Identify which cell holds the provided text, then report its [X, Y] central coordinate. 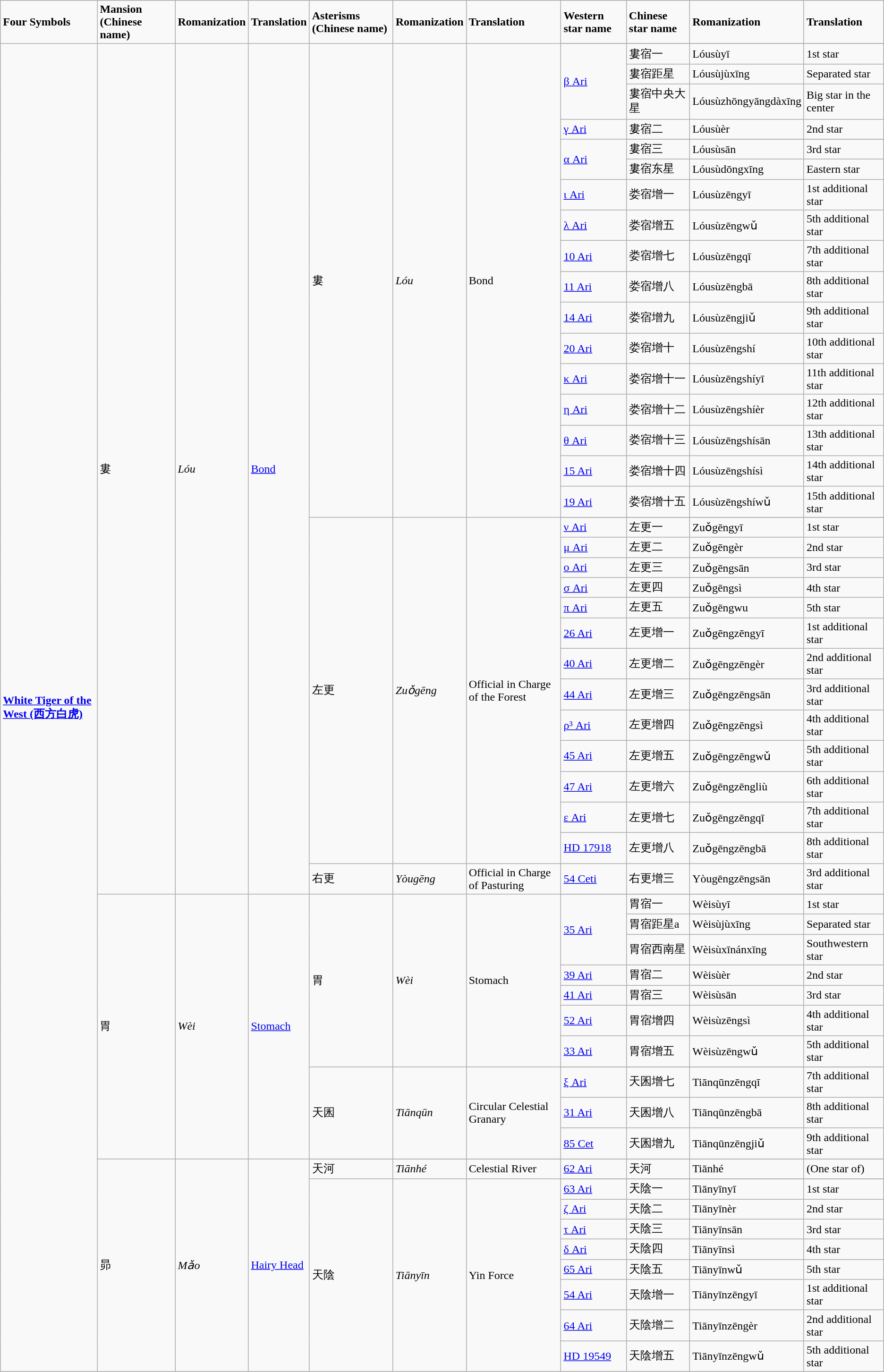
娄宿增十四 [658, 471]
Wèisùxīnánxīng [747, 950]
HD 17918 [594, 848]
Yòugēngzēngsān [747, 879]
52 Ari [594, 1021]
天囷增八 [658, 1112]
婁宿中央大星 [658, 102]
Zuǒgēngzēngyī [747, 633]
Zuǒgēngèr [747, 548]
α Ari [594, 160]
Zuǒgēngzēngliù [747, 787]
Lóusùzēngshíyī [747, 379]
Zuǒgēngzēngwǔ [747, 755]
Tiānyīnyī [747, 1189]
左更 [351, 690]
γ Ari [594, 129]
娄宿增五 [658, 226]
Celestial River [514, 1169]
Zuǒgēngyī [747, 527]
左更增八 [658, 848]
娄宿增九 [658, 317]
10th additional star [843, 348]
39 Ari [594, 975]
20 Ari [594, 348]
11th additional star [843, 379]
Lóusùzēngbā [747, 287]
胃宿一 [658, 905]
Lóusùyī [747, 54]
13th additional star [843, 440]
左更一 [658, 527]
左更增七 [658, 818]
胃宿二 [658, 975]
ο Ari [594, 567]
胃宿增五 [658, 1051]
娄宿增八 [658, 287]
Zuǒgēngzēngsì [747, 725]
64 Ari [594, 1326]
婁宿二 [658, 129]
天陰三 [658, 1229]
Lóusùzēngyī [747, 195]
10 Ari [594, 256]
天陰五 [658, 1269]
天陰四 [658, 1249]
μ Ari [594, 548]
15 Ari [594, 471]
14th additional star [843, 471]
ν Ari [594, 527]
47 Ari [594, 787]
40 Ari [594, 664]
Wèisùjùxīng [747, 924]
Tiānqūnzēngqī [747, 1082]
Zuǒgēngsān [747, 567]
HD 19549 [594, 1356]
Tiānyīnsān [747, 1229]
θ Ari [594, 440]
Tiānyīnsì [747, 1249]
娄宿增七 [658, 256]
ι Ari [594, 195]
Mansion (Chinese name) [136, 22]
Southwestern star [843, 950]
左更增二 [658, 664]
6th additional star [843, 787]
天陰增二 [658, 1326]
娄宿增一 [658, 195]
昴 [136, 1265]
δ Ari [594, 1249]
33 Ari [594, 1051]
胃宿增四 [658, 1021]
胃宿西南星 [658, 950]
Lóusùzēngwǔ [747, 226]
85 Cet [594, 1143]
β Ari [594, 81]
Eastern star [843, 169]
Official in Charge of the Forest [514, 690]
Tiānyīnèr [747, 1210]
Zuǒgēngzēngèr [747, 664]
Zuǒgēngzēngqī [747, 818]
η Ari [594, 410]
左更增一 [658, 633]
White Tiger of the West (西方白虎) [49, 708]
Hairy Head [279, 1265]
Tiānqūnzēngjiǔ [747, 1143]
Lóusùzēngshísān [747, 440]
婁宿一 [658, 54]
Wèisùyī [747, 905]
15th additional star [843, 501]
娄宿增十 [658, 348]
Tiānqūnzēngbā [747, 1112]
左更增五 [658, 755]
娄宿增十三 [658, 440]
Western star name [594, 22]
26 Ari [594, 633]
左更三 [658, 567]
Zuǒgēngsì [747, 587]
天陰增一 [658, 1295]
Big star in the center [843, 102]
π Ari [594, 608]
婁宿距星 [658, 74]
Wèisùsān [747, 995]
44 Ari [594, 694]
娄宿增十五 [658, 501]
Yòugēng [430, 879]
Tiānyīnzēngwǔ [747, 1356]
19 Ari [594, 501]
左更四 [658, 587]
左更增四 [658, 725]
Mǎo [212, 1265]
胃宿距星a [658, 924]
35 Ari [594, 930]
左更增六 [658, 787]
天陰一 [658, 1189]
Lóusùzēngshísì [747, 471]
ζ Ari [594, 1210]
Tiānyīn [430, 1275]
Yin Force [514, 1275]
Tiānyīnwǔ [747, 1269]
ρ³ Ari [594, 725]
Zuǒgēng [430, 690]
λ Ari [594, 226]
ε Ari [594, 818]
Lóusùzēngshíèr [747, 410]
45 Ari [594, 755]
12th additional star [843, 410]
Asterisms (Chinese name) [351, 22]
天囷增七 [658, 1082]
娄宿增十一 [658, 379]
Tiānqūn [430, 1112]
Circular Celestial Granary [514, 1112]
Lóusùèr [747, 129]
Zuǒgēngwu [747, 608]
左更五 [658, 608]
Official in Charge of Pasturing [514, 879]
Four Symbols [49, 22]
Lóusùzēngjiǔ [747, 317]
天囷 [351, 1112]
κ Ari [594, 379]
Wèisùèr [747, 975]
41 Ari [594, 995]
娄宿增十二 [658, 410]
14 Ari [594, 317]
Lóusùdōngxīng [747, 169]
天陰二 [658, 1210]
Tiānyīnzēngèr [747, 1326]
Wèisùzēngwǔ [747, 1051]
Tiānyīnzēngyī [747, 1295]
Wèisùzēngsì [747, 1021]
Lóusùsān [747, 149]
左更二 [658, 548]
Zuǒgēngzēngsān [747, 694]
婁宿东星 [658, 169]
胃宿三 [658, 995]
右更 [351, 879]
65 Ari [594, 1269]
54 Ceti [594, 879]
Lóusùzēngqī [747, 256]
Zuǒgēngzēngbā [747, 848]
(One star of) [843, 1169]
天囷增九 [658, 1143]
Lóusùzēngshí [747, 348]
σ Ari [594, 587]
Lóusùzēngshíwǔ [747, 501]
31 Ari [594, 1112]
11 Ari [594, 287]
54 Ari [594, 1295]
ξ Ari [594, 1082]
τ Ari [594, 1229]
62 Ari [594, 1169]
Chinese star name [658, 22]
左更增三 [658, 694]
天陰增五 [658, 1356]
Lóusùjùxīng [747, 74]
63 Ari [594, 1189]
右更增三 [658, 879]
Lóusùzhōngyāngdàxīng [747, 102]
婁宿三 [658, 149]
天陰 [351, 1275]
